Determine the (x, y) coordinate at the center of the cell enclosing the given text.  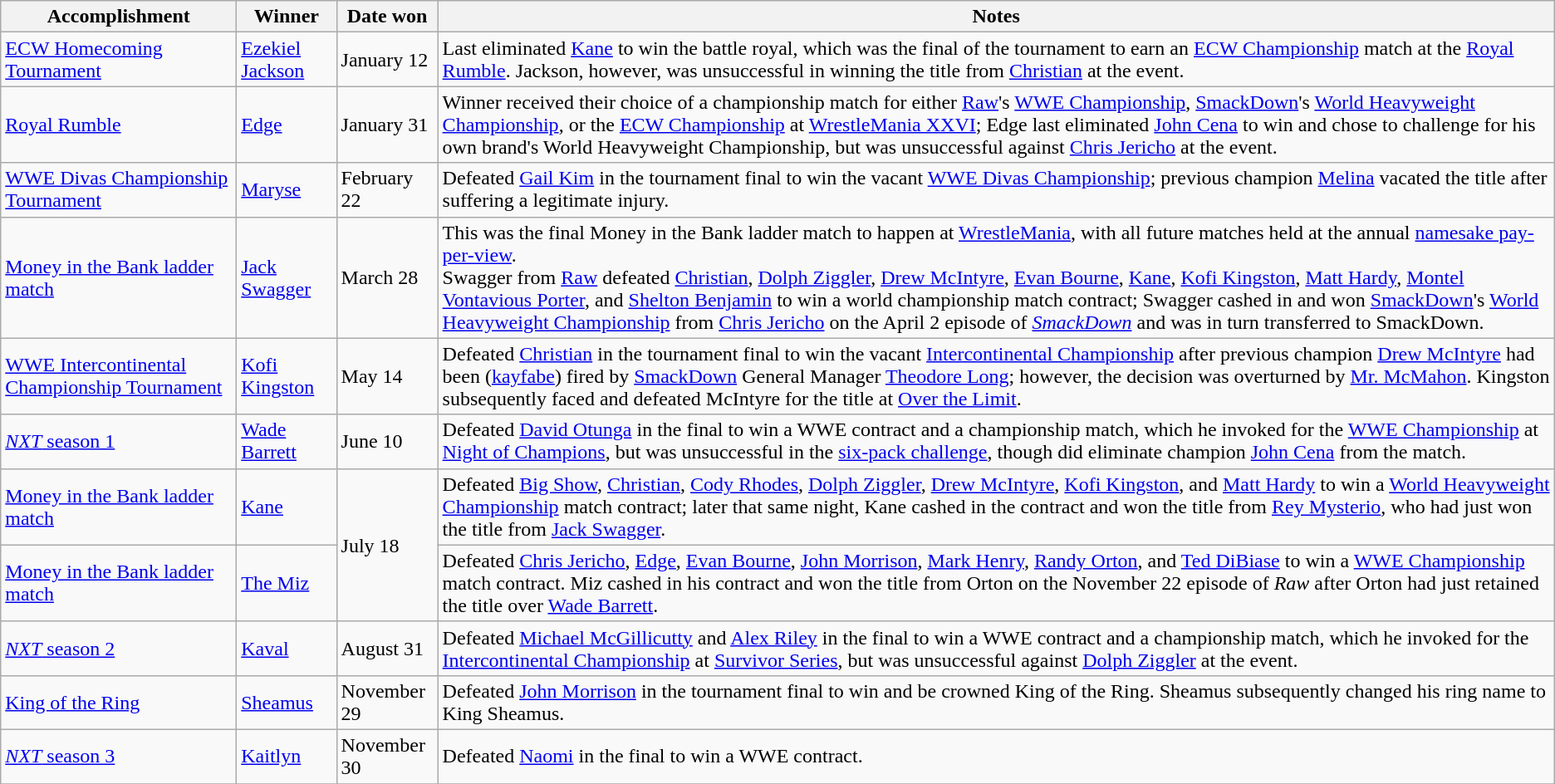
Notes (996, 17)
Winner (287, 17)
May 14 (387, 376)
Maryse (287, 189)
January 12 (387, 60)
August 31 (387, 648)
June 10 (387, 442)
Date won (387, 17)
February 22 (387, 189)
Jack Swagger (287, 277)
The Miz (287, 583)
Accomplishment (119, 17)
November 29 (387, 703)
ECW Homecoming Tournament (119, 60)
Defeated Naomi in the final to win a WWE contract. (996, 756)
WWE Intercontinental Championship Tournament (119, 376)
WWE Divas Championship Tournament (119, 189)
Kane (287, 507)
Kofi Kingston (287, 376)
NXT season 3 (119, 756)
November 30 (387, 756)
January 31 (387, 125)
Ezekiel Jackson (287, 60)
Defeated John Morrison in the tournament final to win and be crowned King of the Ring. Sheamus subsequently changed his ring name to King Sheamus. (996, 703)
Kaval (287, 648)
Sheamus (287, 703)
Wade Barrett (287, 442)
NXT season 2 (119, 648)
King of the Ring (119, 703)
Kaitlyn (287, 756)
July 18 (387, 545)
Edge (287, 125)
NXT season 1 (119, 442)
March 28 (387, 277)
Royal Rumble (119, 125)
